Find where the given text appears and provide that cell's center as [X, Y] coordinate. 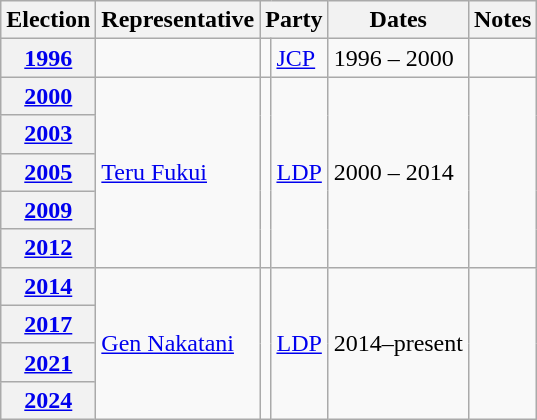
2014–present [398, 343]
1996 [48, 58]
2014 [48, 286]
1996 – 2000 [398, 58]
2021 [48, 362]
Party [294, 20]
Notes [502, 20]
2000 [48, 96]
2000 – 2014 [398, 172]
2003 [48, 134]
Gen Nakatani [178, 343]
2005 [48, 172]
Dates [398, 20]
2012 [48, 248]
2024 [48, 400]
2017 [48, 324]
Election [48, 20]
2009 [48, 210]
Teru Fukui [178, 172]
Representative [178, 20]
JCP [300, 58]
